Output the [x, y] coordinate of the center of the cell containing the given text.  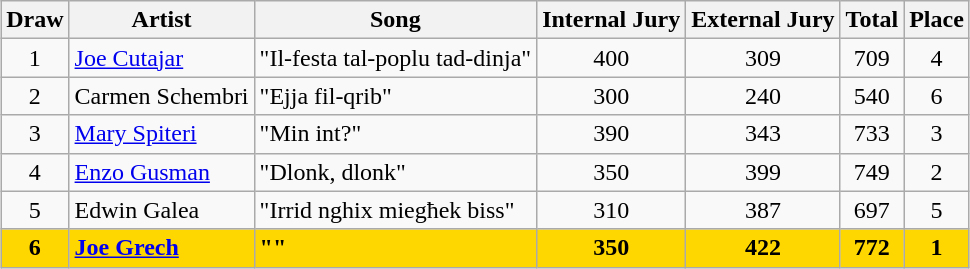
Joe Cutajar [162, 58]
Mary Spiteri [162, 134]
"Ejja fil-qrib" [396, 96]
399 [763, 172]
309 [763, 58]
Internal Jury [612, 20]
Total [872, 20]
390 [612, 134]
400 [612, 58]
Song [396, 20]
310 [612, 210]
733 [872, 134]
Place [937, 20]
Draw [35, 20]
Artist [162, 20]
387 [763, 210]
772 [872, 248]
"Min int?" [396, 134]
Joe Grech [162, 248]
Carmen Schembri [162, 96]
"Il-festa tal-poplu tad-dinja" [396, 58]
240 [763, 96]
Enzo Gusman [162, 172]
External Jury [763, 20]
697 [872, 210]
540 [872, 96]
749 [872, 172]
300 [612, 96]
"Dlonk, dlonk" [396, 172]
422 [763, 248]
"Irrid nghix miegħek biss" [396, 210]
709 [872, 58]
Edwin Galea [162, 210]
343 [763, 134]
"" [396, 248]
